Identify which cell holds the provided text, then report its (X, Y) central coordinate. 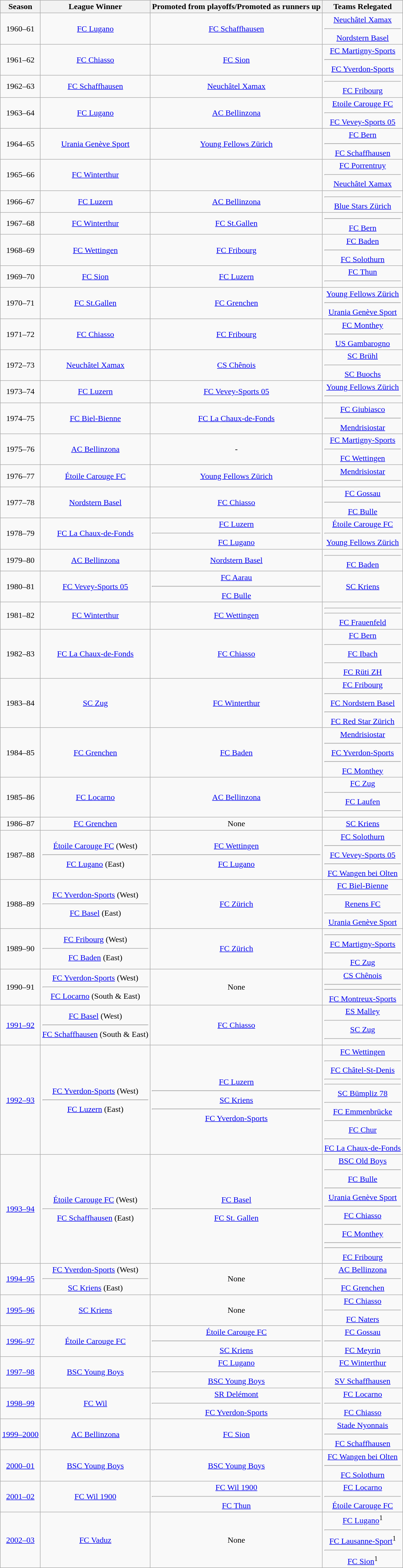
Étoile Carouge FCYoung Fellows Zürich (362, 533)
FC LocarnoFC Chiasso (362, 1403)
Etoile Carouge FCFC Vevey-Sports 05 (362, 113)
1977–78 (20, 502)
FC Locarno (95, 797)
1970–71 (20, 303)
1996–97 (20, 1341)
1971–72 (20, 334)
FC WettingenFC Châtel-St-DenisSC Bümpliz 78FC EmmenbrückeFC ChurFC La Chaux-de-Fonds (362, 1100)
1960–61 (20, 29)
1965–66 (20, 175)
FC LuzernSC KriensFC Yverdon-Sports (236, 1100)
1993–94 (20, 1209)
- (236, 449)
1961–62 (20, 60)
ES MalleySC Zug (362, 1025)
1976–77 (20, 476)
Young Fellows ZürichUrania Genève Sport (362, 303)
2002–03 (20, 1540)
1983–84 (20, 703)
FC Yverdon-Sports (West)FC Locarno (South & East) (95, 987)
1997–98 (20, 1372)
FC LuzernFC Lugano (236, 533)
1991–92 (20, 1025)
FC GiubiascoMendrisiostar (362, 418)
FC MontheyUS Gambarogno (362, 334)
Stade NyonnaisFC Schaffhausen (362, 1434)
FC Yverdon-Sports (West)FC Luzern (East) (95, 1100)
FC BaselFC St. Gallen (236, 1209)
1986–87 (20, 824)
FC Fribourg (West)FC Baden (East) (95, 949)
CS ChênoisFC Montreux-Sports (362, 987)
FC WinterthurSV Schaffhausen (362, 1372)
MendrisiostarFC Yverdon-SportsFC Monthey (362, 752)
1967–68 (20, 224)
1975–76 (20, 449)
FC Frauenfeld (362, 616)
1973–74 (20, 392)
1992–93 (20, 1100)
FC LocarnoÉtoile Carouge FC (362, 1496)
FC FribourgFC Nordstern BaselFC Red Star Zürich (362, 703)
1964–65 (20, 144)
1980–81 (20, 586)
Étoile Carouge FC (West)FC Schaffhausen (East) (95, 1209)
1988–89 (20, 904)
Promoted from playoffs/Promoted as runners up (236, 7)
SC Zug (95, 703)
AC BellinzonaFC Grenchen (362, 1279)
1963–64 (20, 113)
1995–96 (20, 1310)
Étoile Carouge FCSC Kriens (236, 1341)
1989–90 (20, 949)
FC Biel-Bienne (95, 418)
SC BrühlSC Buochs (362, 365)
FC Martigny-SportsFC Zug (362, 949)
FC GossauFC Meyrin (362, 1341)
SR DelémontFC Yverdon-Sports (236, 1403)
Teams Relegated (362, 7)
Mendrisiostar (362, 476)
1962–63 (20, 86)
Season (20, 7)
FC Wil 1900 (95, 1496)
FC Martigny-SportsFC Wettingen (362, 449)
1982–83 (20, 654)
2000–01 (20, 1465)
Urania Genève Sport (95, 144)
2001–02 (20, 1496)
FC GossauFC Bulle (362, 502)
1999–2000 (20, 1434)
1990–91 (20, 987)
FC Bern (362, 224)
1994–95 (20, 1279)
FC BernFC Schaffhausen (362, 144)
FC ChiassoFC Naters (362, 1310)
FC Wil 1900FC Thun (236, 1496)
FC Wangen bei OltenFC Solothurn (362, 1465)
FC ZugFC Laufen (362, 797)
FC AarauFC Bulle (236, 586)
1972–73 (20, 365)
1998–99 (20, 1403)
FC BernFC IbachFC Rüti ZH (362, 654)
1968–69 (20, 250)
FC Basel (West)FC Schaffhausen (South & East) (95, 1025)
FC PorrentruyNeuchâtel Xamax (362, 175)
Neuchâtel XamaxNordstern Basel (362, 29)
Blue Stars Zürich (362, 201)
1974–75 (20, 418)
FC Lugano1FC Lausanne-Sport1FC Sion1 (362, 1540)
FC LuganoBSC Young Boys (236, 1372)
1969–70 (20, 276)
FC Biel-BienneRenens FCUrania Genève Sport (362, 904)
FC Vaduz (95, 1540)
1966–67 (20, 201)
FC Wil (95, 1403)
FC Yverdon-Sports (West)SC Kriens (East) (95, 1279)
1987–88 (20, 855)
FC BadenFC Solothurn (362, 250)
Étoile Carouge FC (West)FC Lugano (East) (95, 855)
FC Yverdon-Sports (West)FC Basel (East) (95, 904)
BSC Old BoysFC BulleUrania Genève SportFC ChiassoFC MontheyFC Fribourg (362, 1209)
1981–82 (20, 616)
1985–86 (20, 797)
FC Martigny-SportsFC Yverdon-Sports (362, 60)
1984–85 (20, 752)
CS Chênois (236, 365)
FC SolothurnFC Vevey-Sports 05FC Wangen bei Olten (362, 855)
FC WettingenFC Lugano (236, 855)
1978–79 (20, 533)
FC Thun (362, 276)
League Winner (95, 7)
1979–80 (20, 560)
